Capture the cell that displays the provided text and extract its [X, Y] central coordinate. 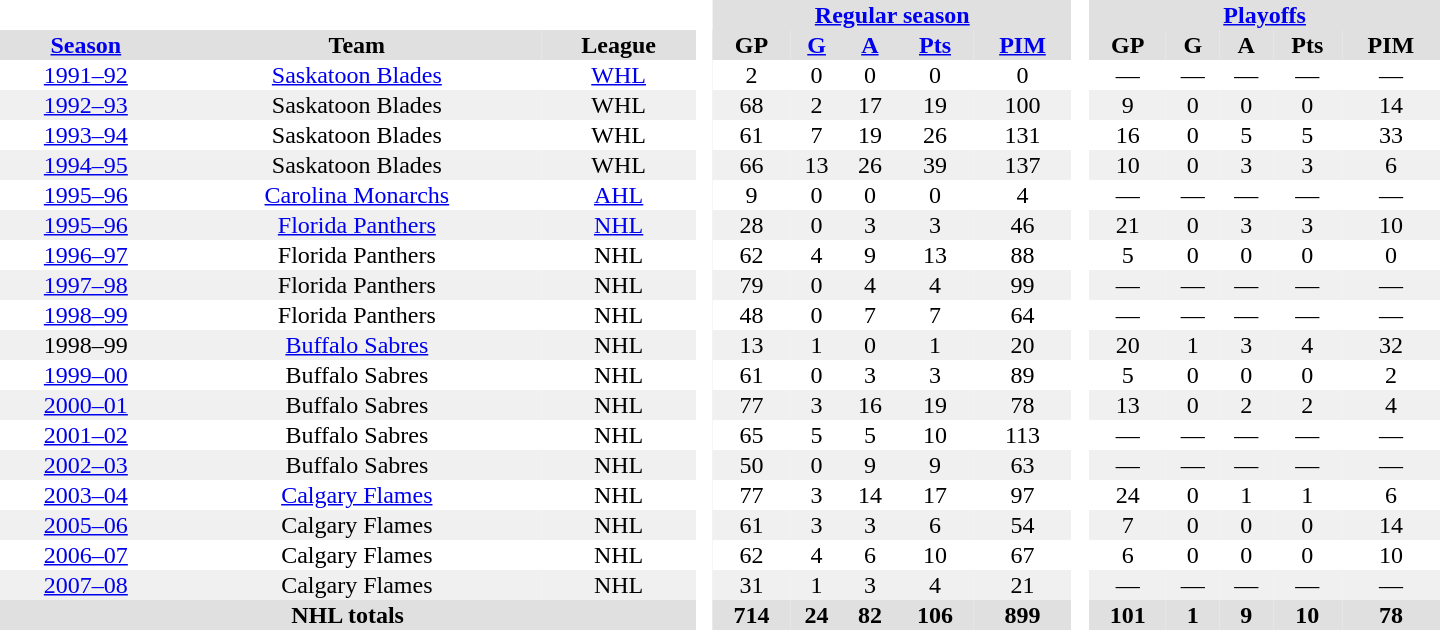
113 [1023, 435]
64 [1023, 315]
714 [752, 615]
1997–98 [86, 285]
101 [1128, 615]
67 [1023, 555]
1991–92 [86, 75]
63 [1023, 465]
46 [1023, 225]
31 [752, 585]
2003–04 [86, 495]
32 [1391, 345]
Regular season [892, 15]
100 [1023, 105]
1993–94 [86, 135]
131 [1023, 135]
2006–07 [86, 555]
28 [752, 225]
2007–08 [86, 585]
33 [1391, 135]
68 [752, 105]
AHL [618, 195]
89 [1023, 375]
54 [1023, 525]
99 [1023, 285]
1992–93 [86, 105]
97 [1023, 495]
2005–06 [86, 525]
48 [752, 315]
Playoffs [1264, 15]
Season [86, 45]
137 [1023, 165]
1994–95 [86, 165]
899 [1023, 615]
1999–00 [86, 375]
League [618, 45]
82 [870, 615]
1996–97 [86, 255]
2002–03 [86, 465]
65 [752, 435]
106 [936, 615]
50 [752, 465]
Team [357, 45]
Carolina Monarchs [357, 195]
88 [1023, 255]
66 [752, 165]
79 [752, 285]
39 [936, 165]
2001–02 [86, 435]
2000–01 [86, 405]
NHL totals [348, 615]
